Output the [X, Y] coordinate of the center of the cell containing the given text.  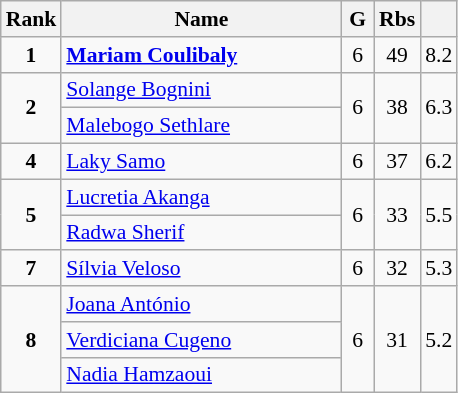
7 [32, 269]
8 [32, 340]
32 [397, 269]
6.3 [438, 108]
49 [397, 55]
Malebogo Sethlare [201, 126]
37 [397, 162]
G [358, 19]
2 [32, 108]
Radwa Sherif [201, 233]
8.2 [438, 55]
Mariam Coulibaly [201, 55]
1 [32, 55]
Nadia Hamzaoui [201, 375]
Sílvia Veloso [201, 269]
5 [32, 214]
33 [397, 214]
5.5 [438, 214]
Name [201, 19]
Rbs [397, 19]
Solange Bognini [201, 90]
Rank [32, 19]
5.2 [438, 340]
Laky Samo [201, 162]
4 [32, 162]
31 [397, 340]
Verdiciana Cugeno [201, 340]
5.3 [438, 269]
6.2 [438, 162]
Joana António [201, 304]
Lucretia Akanga [201, 197]
38 [397, 108]
